For the text-containing cell, return its midpoint in (X, Y) coordinate format. 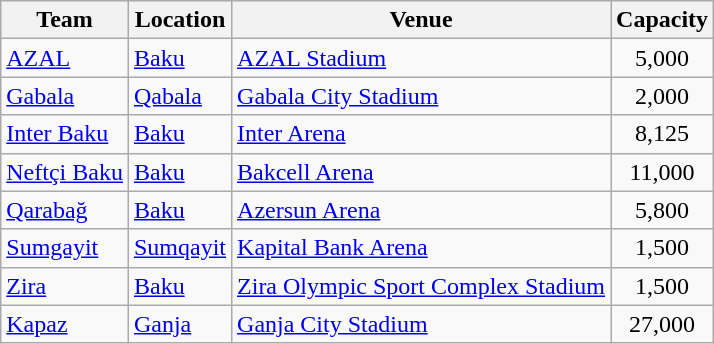
Kapaz (65, 324)
11,000 (662, 172)
Ganja (180, 324)
Inter Arena (422, 134)
Ganja City Stadium (422, 324)
Kapital Bank Arena (422, 248)
Inter Baku (65, 134)
Team (65, 20)
Zira Olympic Sport Complex Stadium (422, 286)
5,000 (662, 58)
2,000 (662, 96)
Neftçi Baku (65, 172)
AZAL (65, 58)
Location (180, 20)
AZAL Stadium (422, 58)
5,800 (662, 210)
Zira (65, 286)
Capacity (662, 20)
Gabala (65, 96)
27,000 (662, 324)
Qarabağ (65, 210)
Qabala (180, 96)
Venue (422, 20)
Gabala City Stadium (422, 96)
Sumgayit (65, 248)
8,125 (662, 134)
Sumqayit (180, 248)
Bakcell Arena (422, 172)
Azersun Arena (422, 210)
